Determine the (x, y) coordinate at the center of the cell enclosing the given text.  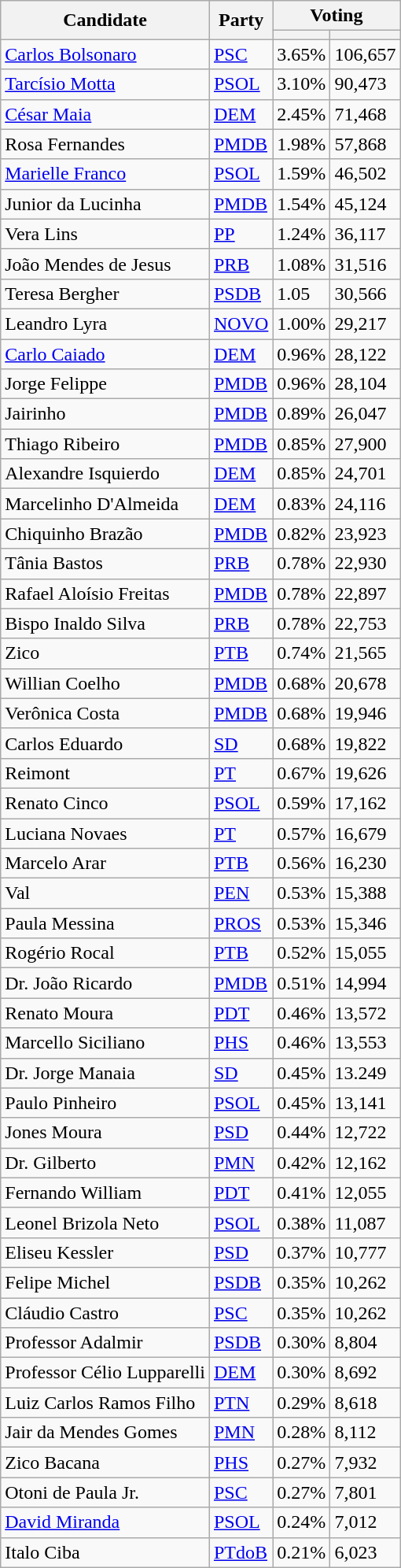
90,473 (365, 84)
3.10% (302, 84)
Dr. João Ricardo (105, 983)
0.42% (302, 1163)
0.83% (302, 504)
24,116 (365, 504)
6,023 (365, 1552)
Otoni de Paula Jr. (105, 1492)
22,930 (365, 564)
15,388 (365, 893)
57,868 (365, 144)
8,692 (365, 1373)
Eliseu Kessler (105, 1252)
106,657 (365, 54)
Reimont (105, 773)
Marcelinho D'Almeida (105, 504)
Jorge Felippe (105, 384)
0.28% (302, 1433)
Tarcísio Motta (105, 84)
24,701 (365, 474)
29,217 (365, 324)
Marcello Siciliano (105, 1043)
12,722 (365, 1133)
Dr. Jorge Manaia (105, 1073)
PP (241, 234)
0.51% (302, 983)
20,678 (365, 683)
0.21% (302, 1552)
12,162 (365, 1163)
0.57% (302, 834)
15,055 (365, 953)
Jair da Mendes Gomes (105, 1433)
Rosa Fernandes (105, 144)
PROS (241, 923)
36,117 (365, 234)
0.24% (302, 1522)
Leandro Lyra (105, 324)
12,055 (365, 1193)
8,804 (365, 1343)
30,566 (365, 294)
7,932 (365, 1463)
1.54% (302, 204)
28,104 (365, 384)
10,777 (365, 1252)
13,572 (365, 1013)
Verônica Costa (105, 713)
Jones Moura (105, 1133)
Carlo Caiado (105, 353)
Teresa Bergher (105, 294)
0.41% (302, 1193)
Marcelo Arar (105, 864)
Zico (105, 653)
16,230 (365, 864)
Professor Adalmir (105, 1343)
PEN (241, 893)
Zico Bacana (105, 1463)
1.59% (302, 174)
Party (241, 20)
8,112 (365, 1433)
Marielle Franco (105, 174)
45,124 (365, 204)
Renato Cinco (105, 803)
PTN (241, 1403)
13,553 (365, 1043)
César Maia (105, 114)
1.24% (302, 234)
Rogério Rocal (105, 953)
0.52% (302, 953)
0.44% (302, 1133)
Dr. Gilberto (105, 1163)
Renato Moura (105, 1013)
Willian Coelho (105, 683)
Jairinho (105, 414)
1.98% (302, 144)
71,468 (365, 114)
Bispo Inaldo Silva (105, 623)
Vera Lins (105, 234)
13,141 (365, 1103)
Chiquinho Brazão (105, 534)
Paula Messina (105, 923)
26,047 (365, 414)
19,946 (365, 713)
17,162 (365, 803)
0.59% (302, 803)
0.56% (302, 864)
David Miranda (105, 1522)
Leonel Brizola Neto (105, 1222)
28,122 (365, 353)
27,900 (365, 444)
NOVO (241, 324)
Fernando William (105, 1193)
22,897 (365, 594)
1.08% (302, 264)
Tânia Bastos (105, 564)
Carlos Eduardo (105, 743)
0.29% (302, 1403)
31,516 (365, 264)
19,626 (365, 773)
Rafael Aloísio Freitas (105, 594)
Junior da Lucinha (105, 204)
8,618 (365, 1403)
15,346 (365, 923)
46,502 (365, 174)
0.38% (302, 1222)
13.249 (365, 1073)
Luciana Novaes (105, 834)
Italo Ciba (105, 1552)
0.67% (302, 773)
3.65% (302, 54)
7,012 (365, 1522)
7,801 (365, 1492)
João Mendes de Jesus (105, 264)
1.05 (302, 294)
1.00% (302, 324)
2.45% (302, 114)
PTdoB (241, 1552)
Candidate (105, 20)
Cláudio Castro (105, 1312)
Felipe Michel (105, 1282)
0.82% (302, 534)
19,822 (365, 743)
22,753 (365, 623)
0.37% (302, 1252)
23,923 (365, 534)
14,994 (365, 983)
Carlos Bolsonaro (105, 54)
0.74% (302, 653)
Professor Célio Lupparelli (105, 1373)
Paulo Pinheiro (105, 1103)
Thiago Ribeiro (105, 444)
16,679 (365, 834)
11,087 (365, 1222)
Val (105, 893)
Voting (337, 16)
0.89% (302, 414)
Alexandre Isquierdo (105, 474)
Luiz Carlos Ramos Filho (105, 1403)
21,565 (365, 653)
